Determine the (X, Y) coordinate at the center of the cell enclosing the given text.  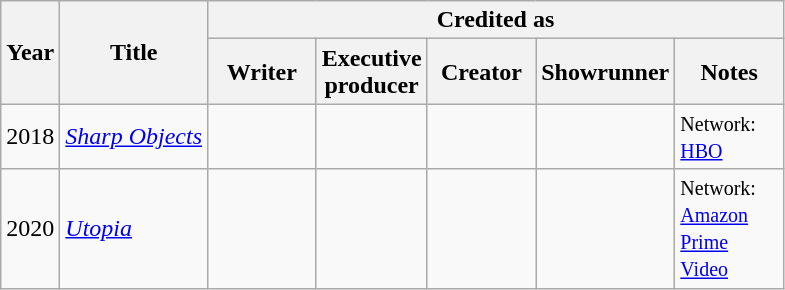
Notes (730, 72)
Sharp Objects (134, 136)
2018 (30, 136)
Executive producer (372, 72)
Network: HBO (730, 136)
2020 (30, 228)
Network: Amazon Prime Video (730, 228)
Utopia (134, 228)
Creator (482, 72)
Credited as (496, 20)
Showrunner (606, 72)
Year (30, 52)
Title (134, 52)
Writer (262, 72)
